From the cell containing the given text, extract its center point as [X, Y] coordinate. 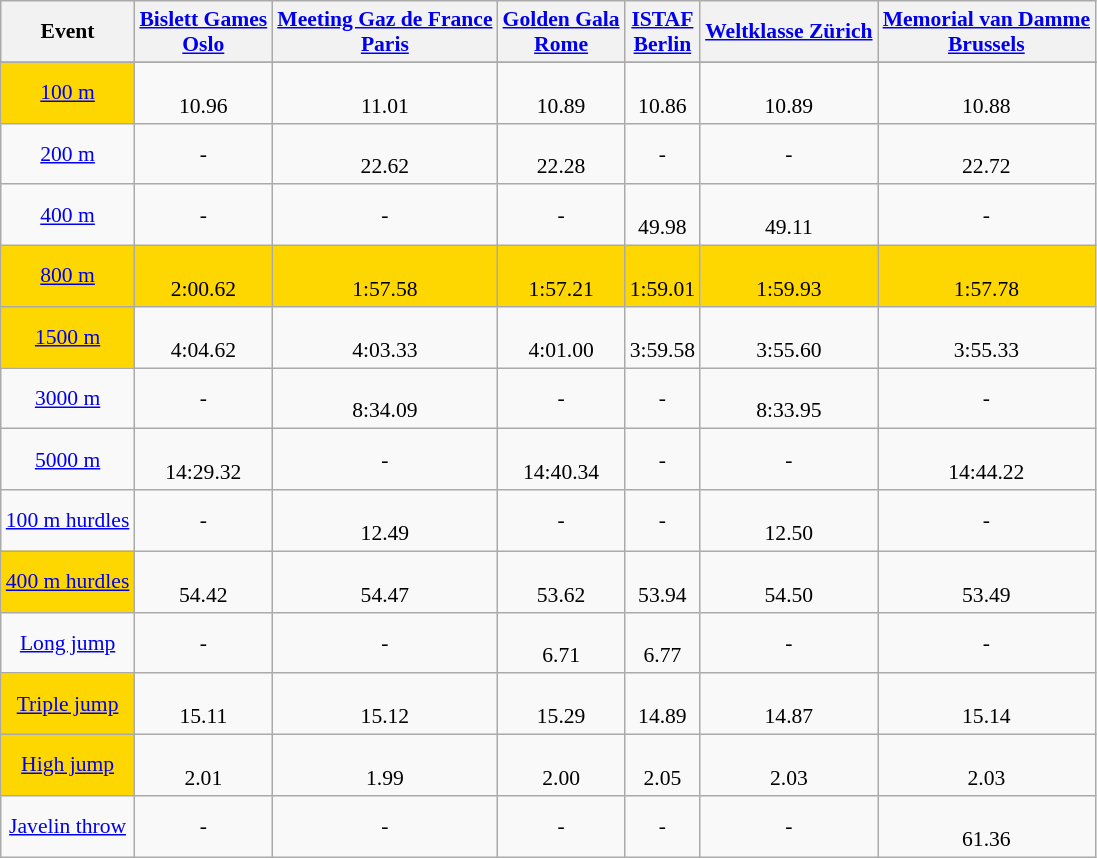
3:55.33 [987, 338]
800 m [68, 276]
10.88 [987, 92]
1.99 [384, 766]
Meeting Gaz de FranceParis [384, 32]
Weltklasse Zürich [788, 32]
53.94 [662, 582]
Javelin throw [68, 826]
3000 m [68, 398]
1:57.78 [987, 276]
1:57.21 [562, 276]
14:44.22 [987, 460]
2.00 [562, 766]
Golden GalaRome [562, 32]
100 m [68, 92]
100 m hurdles [68, 520]
400 m hurdles [68, 582]
1:59.93 [788, 276]
22.28 [562, 154]
2:00.62 [203, 276]
2.05 [662, 766]
10.96 [203, 92]
10.86 [662, 92]
3:59.58 [662, 338]
4:03.33 [384, 338]
6.71 [562, 642]
4:04.62 [203, 338]
12.50 [788, 520]
15.11 [203, 704]
8:33.95 [788, 398]
4:01.00 [562, 338]
High jump [68, 766]
Bislett GamesOslo [203, 32]
Long jump [68, 642]
54.42 [203, 582]
Triple jump [68, 704]
5000 m [68, 460]
8:34.09 [384, 398]
22.72 [987, 154]
ISTAFBerlin [662, 32]
15.14 [987, 704]
14.87 [788, 704]
14.89 [662, 704]
61.36 [987, 826]
12.49 [384, 520]
49.98 [662, 216]
Event [68, 32]
14:29.32 [203, 460]
2.01 [203, 766]
54.47 [384, 582]
53.62 [562, 582]
6.77 [662, 642]
54.50 [788, 582]
3:55.60 [788, 338]
22.62 [384, 154]
1500 m [68, 338]
14:40.34 [562, 460]
Memorial van DammeBrussels [987, 32]
15.29 [562, 704]
1:59.01 [662, 276]
1:57.58 [384, 276]
400 m [68, 216]
15.12 [384, 704]
11.01 [384, 92]
49.11 [788, 216]
200 m [68, 154]
53.49 [987, 582]
